Identify which cell holds the provided text, then report its (X, Y) central coordinate. 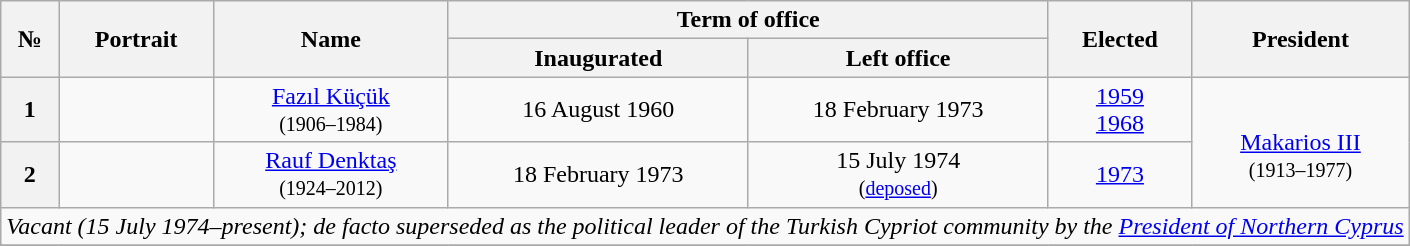
President (1300, 39)
Term of office (748, 20)
Vacant (15 July 1974–present); de facto superseded as the political leader of the Turkish Cypriot community by the President of Northern Cyprus (705, 226)
16 August 1960 (598, 110)
Portrait (136, 39)
1973 (1120, 174)
2 (30, 174)
Inaugurated (598, 58)
Name (330, 39)
15 July 1974(deposed) (898, 174)
Makarios III(1913–1977) (1300, 142)
Left office (898, 58)
Fazıl Küçük(1906–1984) (330, 110)
Rauf Denktaş(1924–2012) (330, 174)
№ (30, 39)
1 (30, 110)
19591968 (1120, 110)
Elected (1120, 39)
